Pinpoint the cell where the given text exists, returning its [x, y] midpoint coordinate. 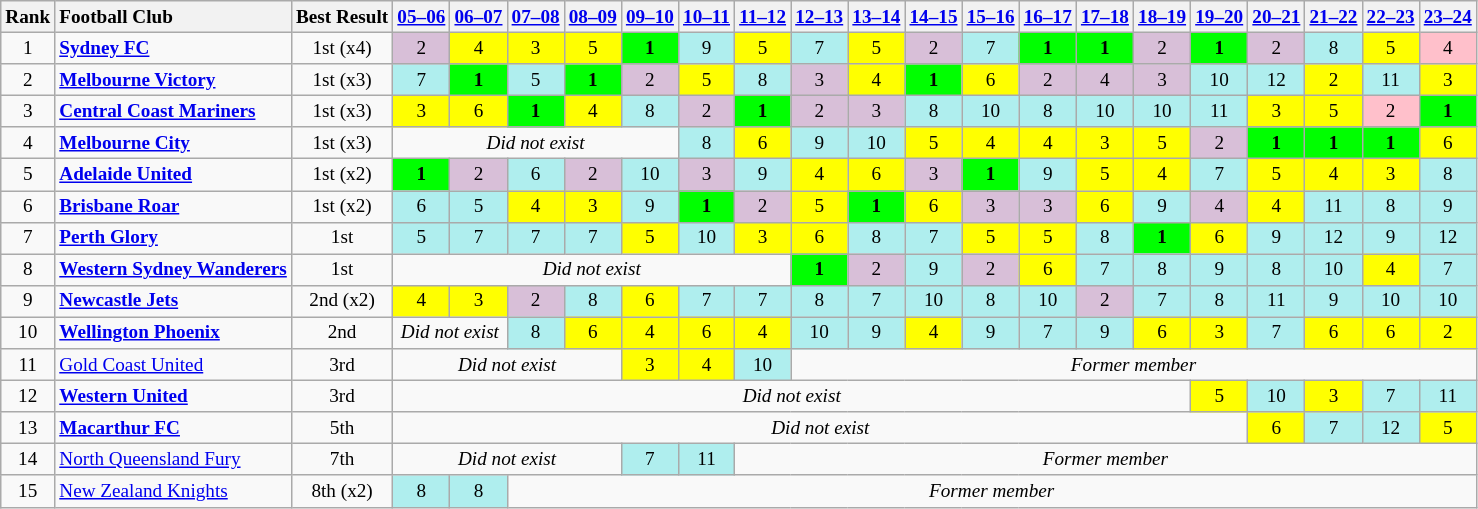
2nd [342, 333]
06–07 [478, 17]
12–13 [820, 17]
08–09 [592, 17]
5th [342, 428]
15–16 [990, 17]
Western United [174, 396]
10–11 [706, 17]
07–08 [536, 17]
13–14 [876, 17]
North Queensland Fury [174, 460]
14 [28, 460]
8th (x2) [342, 491]
Adelaide United [174, 175]
Newcastle Jets [174, 301]
21–22 [1334, 17]
Brisbane Roar [174, 206]
13 [28, 428]
Best Result [342, 17]
19–20 [1220, 17]
11–12 [763, 17]
Western Sydney Wanderers [174, 270]
09–10 [650, 17]
18–19 [1162, 17]
23–24 [1448, 17]
Central Coast Mariners [174, 111]
Macarthur FC [174, 428]
1st (x4) [342, 48]
Wellington Phoenix [174, 333]
New Zealand Knights [174, 491]
Perth Glory [174, 238]
Gold Coast United [174, 365]
Sydney FC [174, 48]
16–17 [1048, 17]
05–06 [422, 17]
22–23 [1390, 17]
20–21 [1276, 17]
Rank [28, 17]
2nd (x2) [342, 301]
17–18 [1104, 17]
Melbourne Victory [174, 80]
Football Club [174, 17]
7th [342, 460]
Melbourne City [174, 143]
14–15 [934, 17]
15 [28, 491]
